Pinpoint the cell where the given text exists, returning its (X, Y) midpoint coordinate. 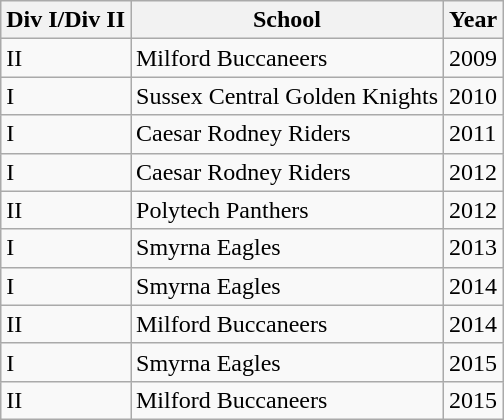
Sussex Central Golden Knights (286, 96)
Polytech Panthers (286, 210)
2010 (474, 96)
School (286, 20)
2011 (474, 134)
Year (474, 20)
Div I/Div II (66, 20)
2013 (474, 248)
2009 (474, 58)
